Locate the cell with the specified text and output its (X, Y) center coordinate. 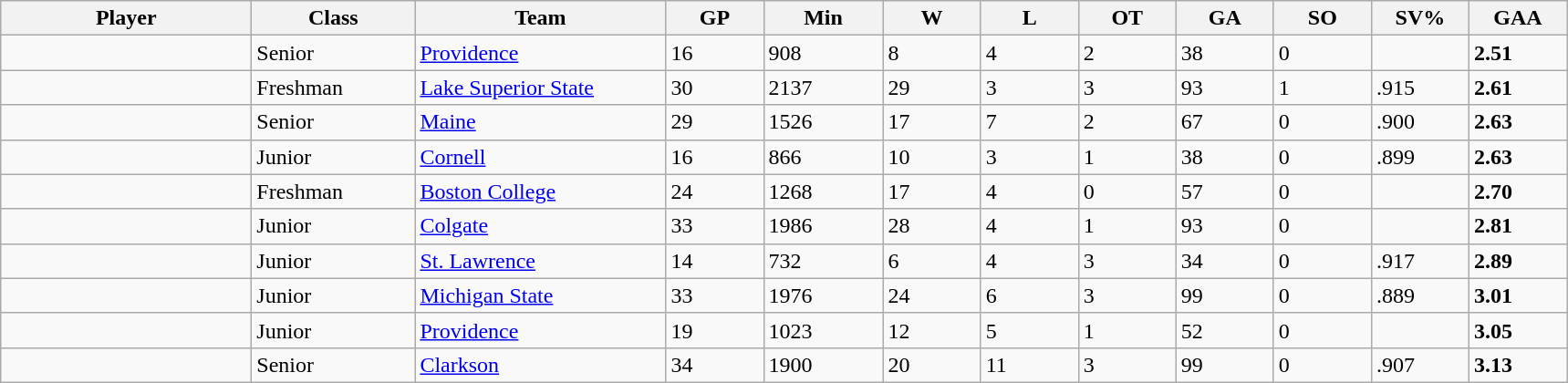
.917 (1419, 261)
12 (932, 330)
67 (1224, 122)
1268 (823, 191)
2.89 (1518, 261)
Maine (540, 122)
Michigan State (540, 295)
GP (715, 18)
11 (1029, 365)
10 (932, 157)
908 (823, 53)
2.70 (1518, 191)
1976 (823, 295)
30 (715, 88)
3.05 (1518, 330)
732 (823, 261)
W (932, 18)
Class (334, 18)
Colgate (540, 226)
OT (1127, 18)
Clarkson (540, 365)
Cornell (540, 157)
2.61 (1518, 88)
.907 (1419, 365)
8 (932, 53)
Team (540, 18)
Min (823, 18)
2.81 (1518, 226)
L (1029, 18)
7 (1029, 122)
1526 (823, 122)
Lake Superior State (540, 88)
SO (1323, 18)
GAA (1518, 18)
.915 (1419, 88)
28 (932, 226)
.900 (1419, 122)
866 (823, 157)
19 (715, 330)
3.13 (1518, 365)
1900 (823, 365)
52 (1224, 330)
3.01 (1518, 295)
Player (126, 18)
St. Lawrence (540, 261)
Boston College (540, 191)
5 (1029, 330)
.889 (1419, 295)
14 (715, 261)
SV% (1419, 18)
2137 (823, 88)
.899 (1419, 157)
GA (1224, 18)
1986 (823, 226)
20 (932, 365)
57 (1224, 191)
1023 (823, 330)
2.51 (1518, 53)
